Determine the [X, Y] coordinate at the center of the cell enclosing the given text.  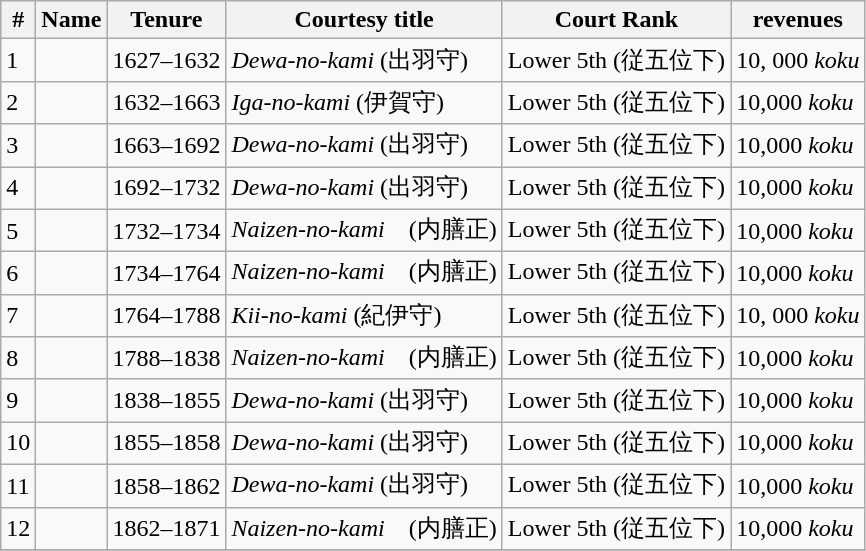
1 [18, 60]
1632–1663 [166, 102]
3 [18, 146]
1692–1732 [166, 188]
7 [18, 316]
revenues [798, 20]
Kii-no-kami (紀伊守) [364, 316]
Courtesy title [364, 20]
12 [18, 528]
1732–1734 [166, 230]
1764–1788 [166, 316]
1858–1862 [166, 486]
11 [18, 486]
4 [18, 188]
1838–1855 [166, 400]
1788–1838 [166, 358]
# [18, 20]
10 [18, 444]
9 [18, 400]
6 [18, 274]
Tenure [166, 20]
1855–1858 [166, 444]
Iga-no-kami (伊賀守) [364, 102]
1862–1871 [166, 528]
8 [18, 358]
2 [18, 102]
1663–1692 [166, 146]
1734–1764 [166, 274]
Name [72, 20]
5 [18, 230]
Court Rank [616, 20]
1627–1632 [166, 60]
